Detect which cell encompasses the target text, then output its (x, y) center coordinate. 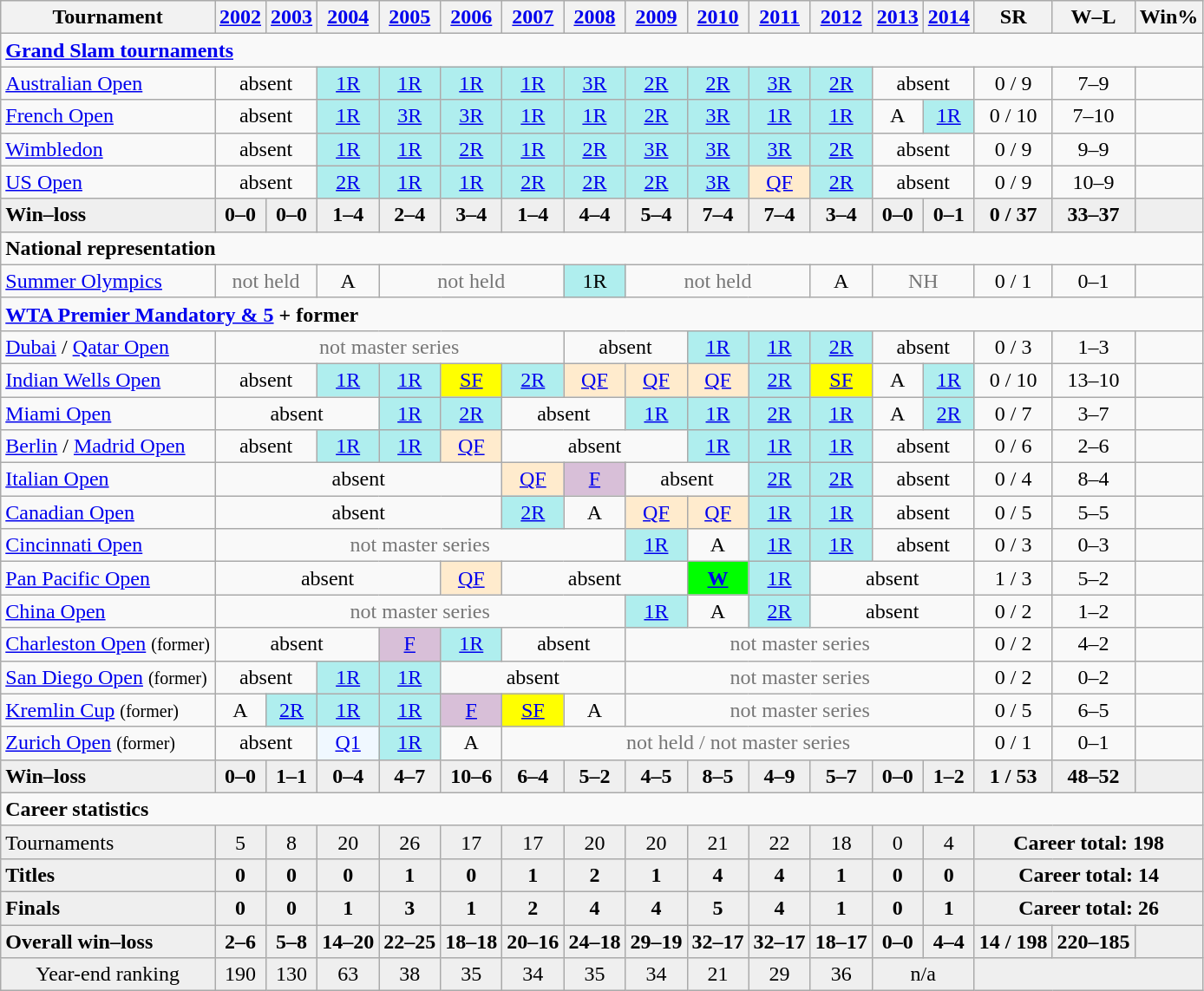
2013 (897, 17)
18–18 (472, 941)
Year-end ranking (108, 975)
Zurich Open (former) (108, 743)
14 / 198 (1013, 941)
Q1 (349, 743)
0 / 37 (1013, 215)
2005 (409, 17)
4–7 (409, 776)
220–185 (1093, 941)
Miami Open (108, 414)
Summer Olympics (108, 281)
36 (841, 975)
Tournaments (108, 842)
22 (779, 842)
18–17 (841, 941)
Career statistics (602, 809)
Tournament (108, 17)
130 (291, 975)
8 (291, 842)
Wimbledon (108, 149)
10–6 (472, 776)
2011 (779, 17)
0–2 (1093, 677)
Win% (1169, 17)
1 / 53 (1013, 776)
7–9 (1093, 83)
3 (409, 908)
4–2 (1093, 644)
2008 (595, 17)
Pan Pacific Open (108, 578)
2010 (718, 17)
Australian Open (108, 83)
Charleston Open (former) (108, 644)
33–37 (1093, 215)
Career total: 14 (1088, 875)
Berlin / Madrid Open (108, 447)
0–3 (1093, 545)
Overall win–loss (108, 941)
2007 (533, 17)
5–8 (291, 941)
24–18 (595, 941)
20–16 (533, 941)
1 / 3 (1013, 578)
10–9 (1093, 182)
W (718, 578)
2009 (656, 17)
W–L (1093, 17)
not held / not master series (738, 743)
0 / 6 (1013, 447)
2004 (349, 17)
San Diego Open (former) (108, 677)
18 (841, 842)
6–5 (1093, 710)
Kremlin Cup (former) (108, 710)
China Open (108, 611)
0–4 (349, 776)
2–4 (409, 215)
38 (409, 975)
2014 (949, 17)
8–5 (718, 776)
WTA Premier Mandatory & 5 + former (602, 314)
6–4 (533, 776)
Italian Open (108, 479)
48–52 (1093, 776)
Finals (108, 908)
5–4 (656, 215)
190 (241, 975)
NH (923, 281)
3–7 (1093, 414)
Cincinnati Open (108, 545)
n/a (923, 975)
US Open (108, 182)
13–10 (1093, 380)
Titles (108, 875)
5–7 (841, 776)
Dubai / Qatar Open (108, 347)
2006 (472, 17)
Canadian Open (108, 512)
1–1 (291, 776)
29–19 (656, 941)
26 (409, 842)
22–25 (409, 941)
Grand Slam tournaments (602, 50)
1–3 (1093, 347)
French Open (108, 116)
63 (349, 975)
Career total: 26 (1088, 908)
5–5 (1093, 512)
4–5 (656, 776)
0 / 4 (1013, 479)
2002 (241, 17)
SR (1013, 17)
14–20 (349, 941)
9–9 (1093, 149)
29 (779, 975)
Career total: 198 (1088, 842)
8–4 (1093, 479)
2012 (841, 17)
2003 (291, 17)
7–10 (1093, 116)
Indian Wells Open (108, 380)
0 / 7 (1013, 414)
4–9 (779, 776)
National representation (602, 248)
